Return the [x, y] coordinate for the center point of the cell that contains the specified text.  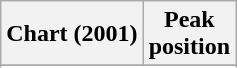
Peakposition [189, 34]
Chart (2001) [72, 34]
